From the cell containing the given text, extract its center point as (X, Y) coordinate. 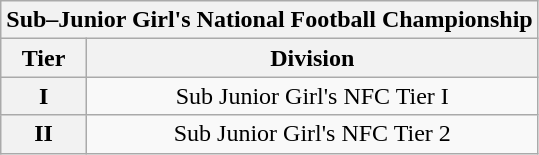
Sub Junior Girl's NFC Tier I (312, 96)
Division (312, 58)
Tier (44, 58)
II (44, 134)
Sub–Junior Girl's National Football Championship (270, 20)
I (44, 96)
Sub Junior Girl's NFC Tier 2 (312, 134)
